Scan for the cell matching the given text and deliver its (x, y) coordinate at center. 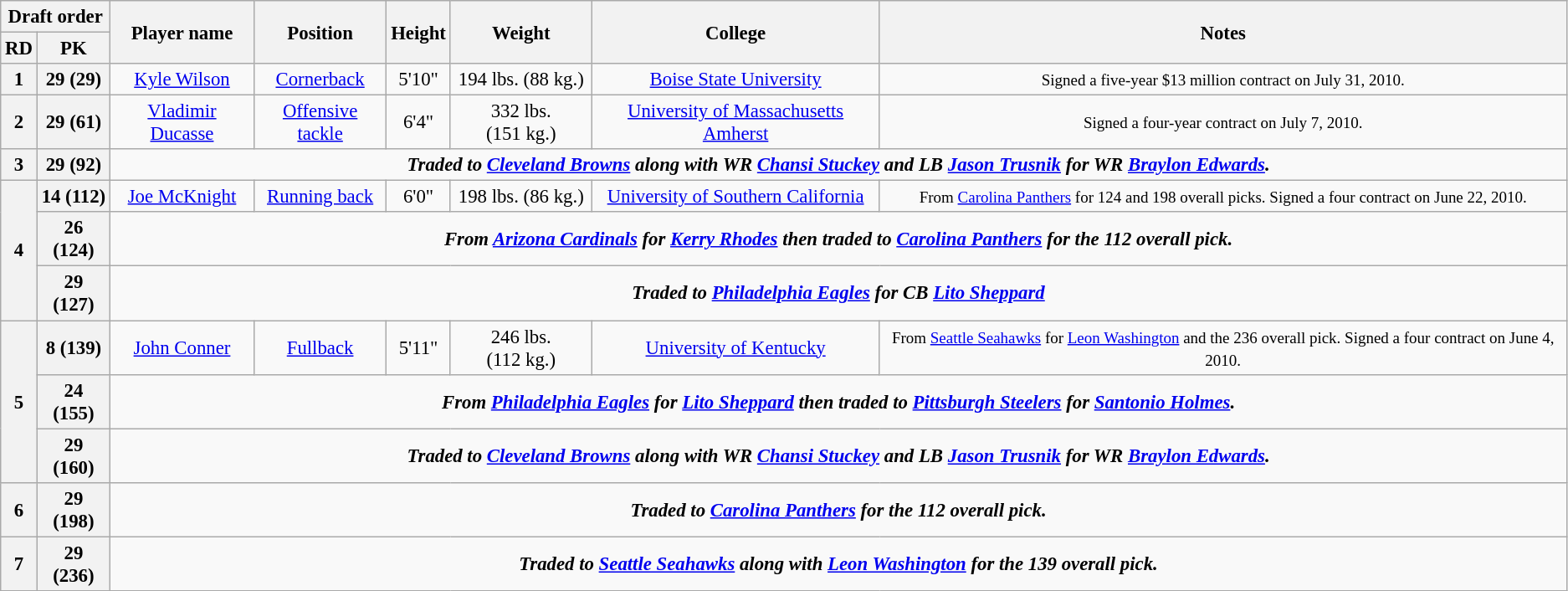
198 lbs. (86 kg.) (520, 197)
Joe McKnight (182, 197)
Kyle Wilson (182, 80)
Signed a five-year $13 million contract on July 31, 2010. (1223, 80)
1 (19, 80)
Traded to Philadelphia Eagles for CB Lito Sheppard (838, 293)
Position (320, 32)
29 (127) (74, 293)
6 (19, 509)
29 (61) (74, 122)
University of Southern California (735, 197)
29 (92) (74, 165)
5 (19, 402)
29 (29) (74, 80)
14 (112) (74, 197)
Notes (1223, 32)
University of Kentucky (735, 348)
24 (155) (74, 402)
29 (160) (74, 455)
29 (198) (74, 509)
29 (236) (74, 564)
Offensive tackle (320, 122)
4 (19, 251)
From Seattle Seahawks for Leon Washington and the 236 overall pick. Signed a four contract on June 4, 2010. (1223, 348)
Traded to Seattle Seahawks along with Leon Washington for the 139 overall pick. (838, 564)
Traded to Carolina Panthers for the 112 overall pick. (838, 509)
Vladimir Ducasse (182, 122)
2 (19, 122)
Draft order (55, 17)
From Arizona Cardinals for Kerry Rhodes then traded to Carolina Panthers for the 112 overall pick. (838, 239)
Running back (320, 197)
332 lbs. (151 kg.) (520, 122)
Cornerback (320, 80)
5'10" (418, 80)
From Carolina Panthers for 124 and 198 overall picks. Signed a four contract on June 22, 2010. (1223, 197)
7 (19, 564)
5'11" (418, 348)
6'4" (418, 122)
College (735, 32)
University of Massachusetts Amherst (735, 122)
6'0" (418, 197)
26 (124) (74, 239)
John Conner (182, 348)
RD (19, 49)
3 (19, 165)
246 lbs. (112 kg.) (520, 348)
Weight (520, 32)
Player name (182, 32)
8 (139) (74, 348)
Fullback (320, 348)
Signed a four-year contract on July 7, 2010. (1223, 122)
Height (418, 32)
From Philadelphia Eagles for Lito Sheppard then traded to Pittsburgh Steelers for Santonio Holmes. (838, 402)
Boise State University (735, 80)
PK (74, 49)
194 lbs. (88 kg.) (520, 80)
